Locate the cell with the specified text and output its (X, Y) center coordinate. 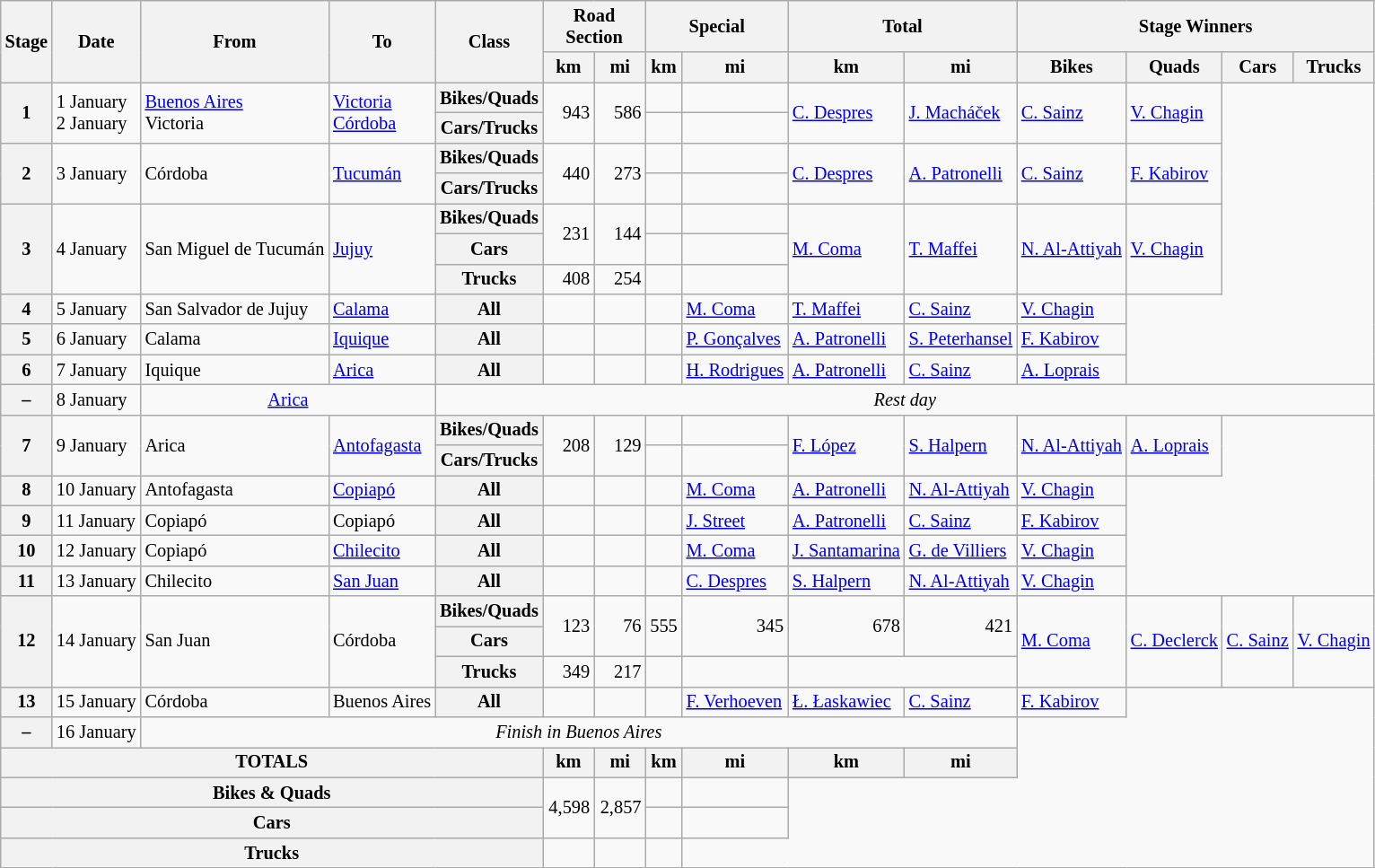
13 (27, 702)
12 (27, 641)
Total (903, 26)
1 January2 January (97, 113)
Stage (27, 41)
11 January (97, 521)
8 (27, 490)
C. Declerck (1174, 641)
Quads (1174, 67)
Bikes (1072, 67)
5 (27, 339)
349 (569, 671)
144 (619, 233)
2 (27, 172)
6 (27, 370)
Stage Winners (1195, 26)
9 January (97, 445)
J. Street (735, 521)
Ł. Łaskawiec (846, 702)
273 (619, 172)
943 (569, 113)
586 (619, 113)
678 (846, 627)
F. Verhoeven (735, 702)
11 (27, 581)
Finish in Buenos Aires (579, 732)
345 (735, 627)
231 (569, 233)
S. Peterhansel (960, 339)
123 (569, 627)
4,598 (569, 808)
5 January (97, 309)
1 (27, 113)
9 (27, 521)
Special (716, 26)
Buenos Aires Victoria (235, 113)
From (235, 41)
217 (619, 671)
Victoria Córdoba (382, 113)
76 (619, 627)
H. Rodrigues (735, 370)
408 (569, 279)
Jujuy (382, 248)
San Salvador de Jujuy (235, 309)
P. Gonçalves (735, 339)
129 (619, 445)
10 (27, 550)
15 January (97, 702)
J. Santamarina (846, 550)
8 January (97, 399)
254 (619, 279)
10 January (97, 490)
421 (960, 627)
16 January (97, 732)
3 (27, 248)
440 (569, 172)
Class (489, 41)
Bikes & Quads (272, 793)
TOTALS (272, 762)
Date (97, 41)
2,857 (619, 808)
3 January (97, 172)
12 January (97, 550)
San Miguel de Tucumán (235, 248)
Rest day (905, 399)
J. Macháček (960, 113)
G. de Villiers (960, 550)
Road Section (594, 26)
To (382, 41)
F. López (846, 445)
208 (569, 445)
4 January (97, 248)
Buenos Aires (382, 702)
6 January (97, 339)
14 January (97, 641)
Tucumán (382, 172)
555 (663, 627)
4 (27, 309)
13 January (97, 581)
7 (27, 445)
7 January (97, 370)
